Scan for the cell matching the given text and deliver its [x, y] coordinate at center. 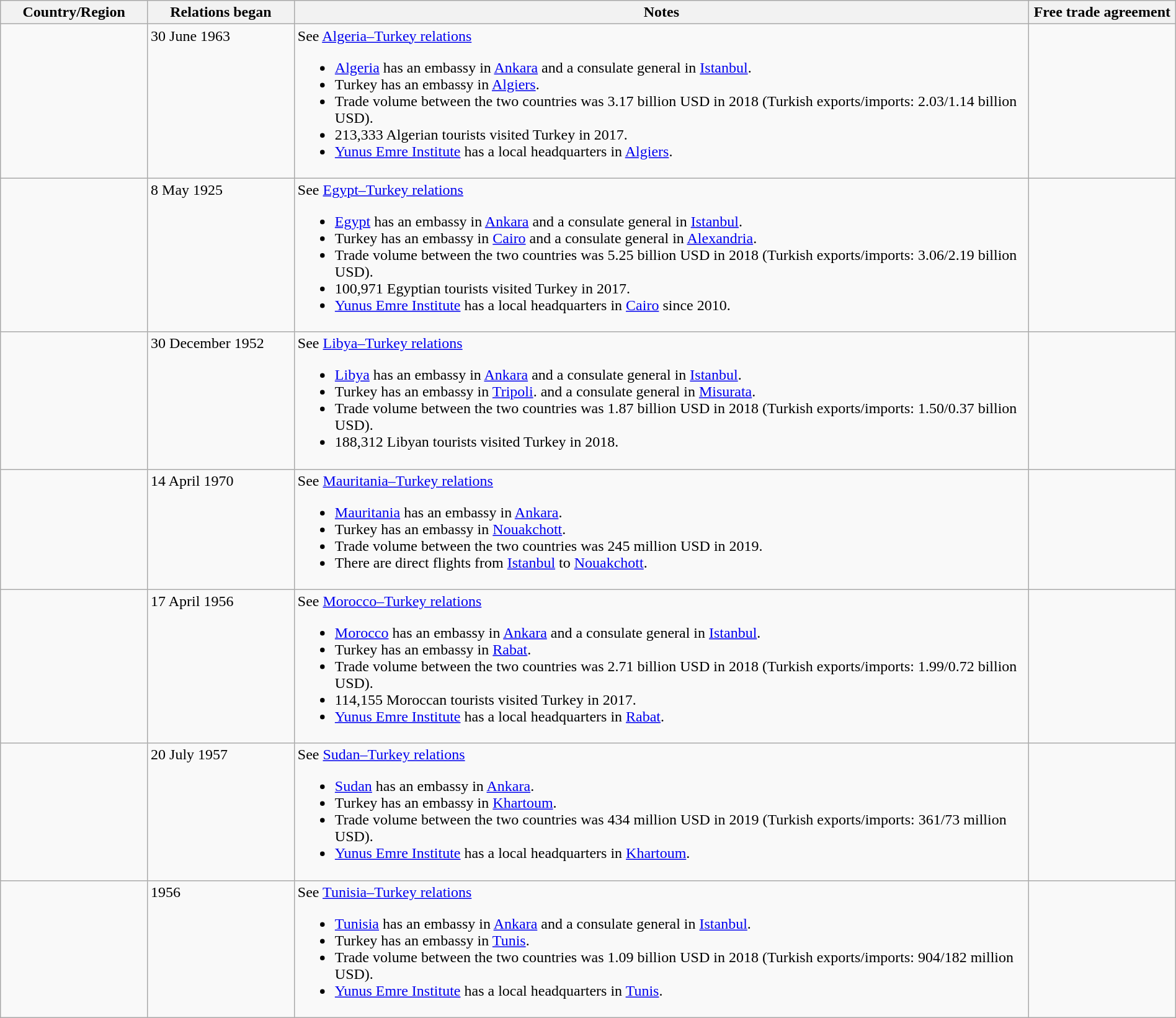
8 May 1925 [221, 255]
30 June 1963 [221, 101]
14 April 1970 [221, 529]
17 April 1956 [221, 666]
1956 [221, 949]
Free trade agreement [1102, 12]
30 December 1952 [221, 401]
Notes [661, 12]
20 July 1957 [221, 811]
Relations began [221, 12]
Country/Region [74, 12]
